Pinpoint the cell where the given text exists, returning its [X, Y] midpoint coordinate. 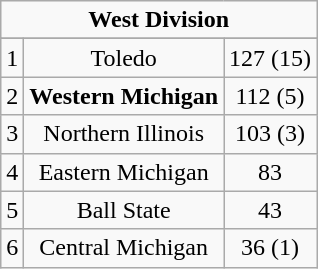
112 (5) [270, 96]
Northern Illinois [124, 134]
West Division [159, 20]
5 [12, 210]
Ball State [124, 210]
Toledo [124, 58]
3 [12, 134]
103 (3) [270, 134]
1 [12, 58]
83 [270, 172]
6 [12, 248]
127 (15) [270, 58]
Western Michigan [124, 96]
Central Michigan [124, 248]
2 [12, 96]
43 [270, 210]
Eastern Michigan [124, 172]
36 (1) [270, 248]
4 [12, 172]
